For the text-containing cell, return its midpoint in (X, Y) coordinate format. 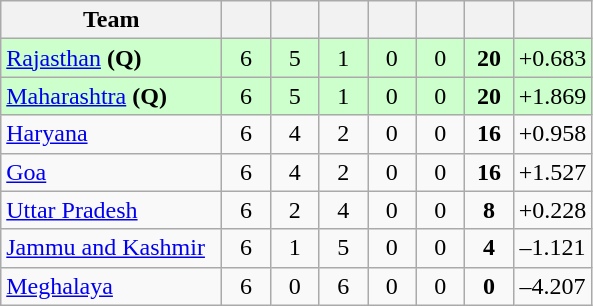
+0.958 (552, 134)
+1.869 (552, 96)
8 (490, 210)
Uttar Pradesh (112, 210)
Rajasthan (Q) (112, 58)
+0.228 (552, 210)
–1.121 (552, 248)
+1.527 (552, 172)
Team (112, 20)
Haryana (112, 134)
Goa (112, 172)
Jammu and Kashmir (112, 248)
Maharashtra (Q) (112, 96)
+0.683 (552, 58)
–4.207 (552, 286)
Meghalaya (112, 286)
